Find where the given text appears and provide that cell's center as (x, y) coordinate. 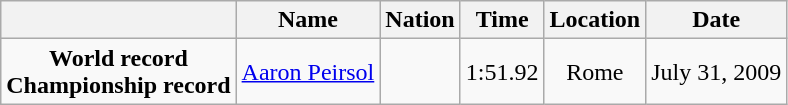
July 31, 2009 (716, 72)
Name (308, 20)
1:51.92 (502, 72)
Date (716, 20)
Time (502, 20)
World record Championship record (118, 72)
Rome (595, 72)
Aaron Peirsol (308, 72)
Location (595, 20)
Nation (420, 20)
